Search for the cell housing the specified text and yield its (X, Y) center coordinate. 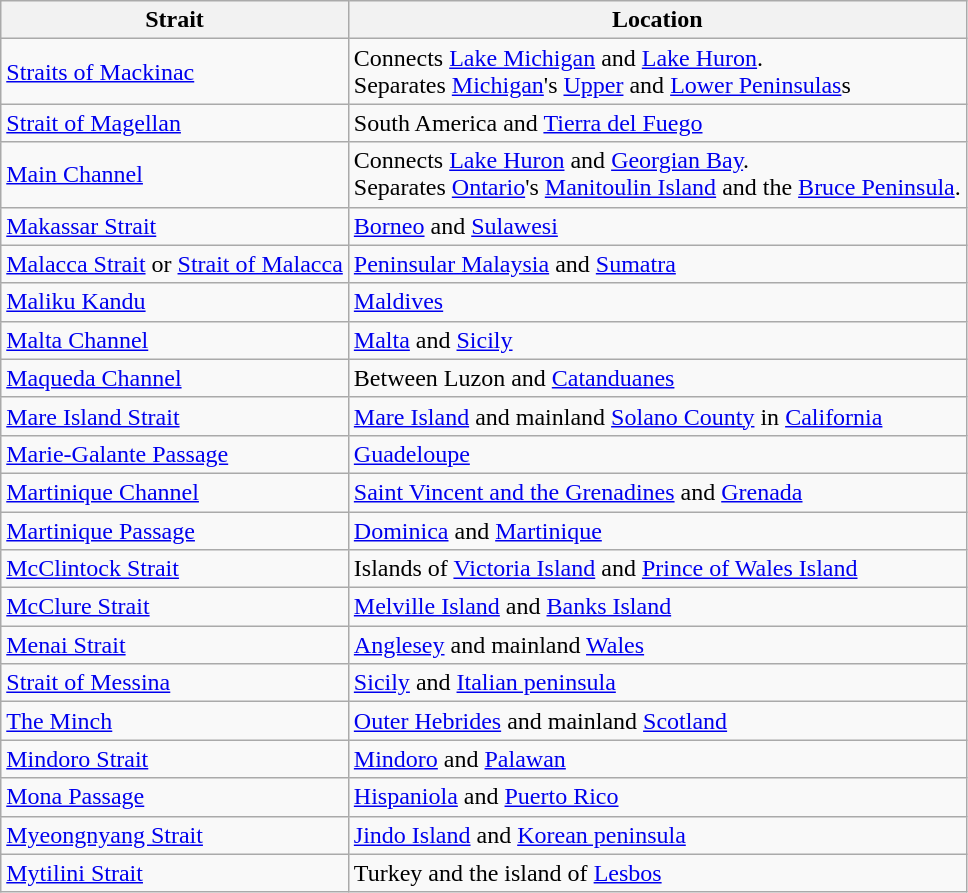
Islands of Victoria Island and Prince of Wales Island (657, 569)
Malacca Strait or Strait of Malacca (175, 264)
Turkey and the island of Lesbos (657, 873)
Mona Passage (175, 797)
Mare Island and mainland Solano County in California (657, 416)
Maldives (657, 302)
Dominica and Martinique (657, 531)
Makassar Strait (175, 226)
Anglesey and mainland Wales (657, 645)
Myeongnyang Strait (175, 835)
Peninsular Malaysia and Sumatra (657, 264)
Location (657, 20)
Mindoro Strait (175, 759)
Strait of Magellan (175, 123)
Mytilini Strait (175, 873)
Borneo and Sulawesi (657, 226)
Sicily and Italian peninsula (657, 683)
Between Luzon and Catanduanes (657, 378)
Straits of Mackinac (175, 72)
Martinique Passage (175, 531)
Outer Hebrides and mainland Scotland (657, 721)
Maqueda Channel (175, 378)
Hispaniola and Puerto Rico (657, 797)
Saint Vincent and the Grenadines and Grenada (657, 492)
Strait (175, 20)
Malta and Sicily (657, 340)
Main Channel (175, 174)
McClintock Strait (175, 569)
Mindoro and Palawan (657, 759)
Melville Island and Banks Island (657, 607)
Maliku Kandu (175, 302)
South America and Tierra del Fuego (657, 123)
Menai Strait (175, 645)
Connects Lake Michigan and Lake Huron.Separates Michigan's Upper and Lower Peninsulass (657, 72)
McClure Strait (175, 607)
The Minch (175, 721)
Mare Island Strait (175, 416)
Connects Lake Huron and Georgian Bay.Separates Ontario's Manitoulin Island and the Bruce Peninsula. (657, 174)
Jindo Island and Korean peninsula (657, 835)
Guadeloupe (657, 454)
Malta Channel (175, 340)
Strait of Messina (175, 683)
Martinique Channel (175, 492)
Marie-Galante Passage (175, 454)
